Return the (X, Y) coordinate for the center point of the cell that contains the specified text.  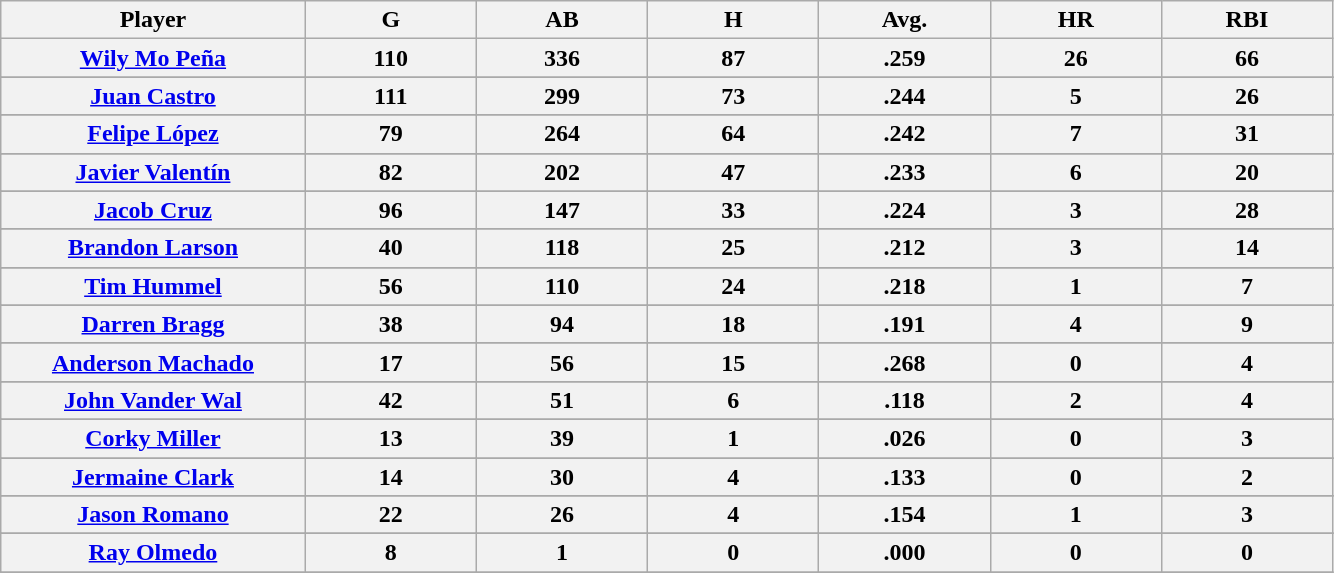
.191 (904, 324)
82 (390, 172)
.233 (904, 172)
H (734, 20)
5 (1076, 96)
.224 (904, 210)
Tim Hummel (153, 286)
299 (562, 96)
HR (1076, 20)
Player (153, 20)
39 (562, 438)
John Vander Wal (153, 400)
.218 (904, 286)
73 (734, 96)
G (390, 20)
Avg. (904, 20)
8 (390, 553)
79 (390, 134)
RBI (1246, 20)
Jacob Cruz (153, 210)
Jason Romano (153, 515)
38 (390, 324)
9 (1246, 324)
Juan Castro (153, 96)
51 (562, 400)
30 (562, 477)
94 (562, 324)
.118 (904, 400)
.244 (904, 96)
336 (562, 58)
15 (734, 362)
Ray Olmedo (153, 553)
28 (1246, 210)
.000 (904, 553)
96 (390, 210)
17 (390, 362)
31 (1246, 134)
33 (734, 210)
Jermaine Clark (153, 477)
.133 (904, 477)
25 (734, 248)
118 (562, 248)
.268 (904, 362)
18 (734, 324)
147 (562, 210)
.212 (904, 248)
202 (562, 172)
47 (734, 172)
Wily Mo Peña (153, 58)
64 (734, 134)
24 (734, 286)
.259 (904, 58)
66 (1246, 58)
42 (390, 400)
.242 (904, 134)
264 (562, 134)
22 (390, 515)
20 (1246, 172)
Darren Bragg (153, 324)
AB (562, 20)
Felipe López (153, 134)
Brandon Larson (153, 248)
87 (734, 58)
13 (390, 438)
40 (390, 248)
.026 (904, 438)
Javier Valentín (153, 172)
Corky Miller (153, 438)
Anderson Machado (153, 362)
.154 (904, 515)
111 (390, 96)
